Pinpoint the cell where the given text exists, returning its (X, Y) midpoint coordinate. 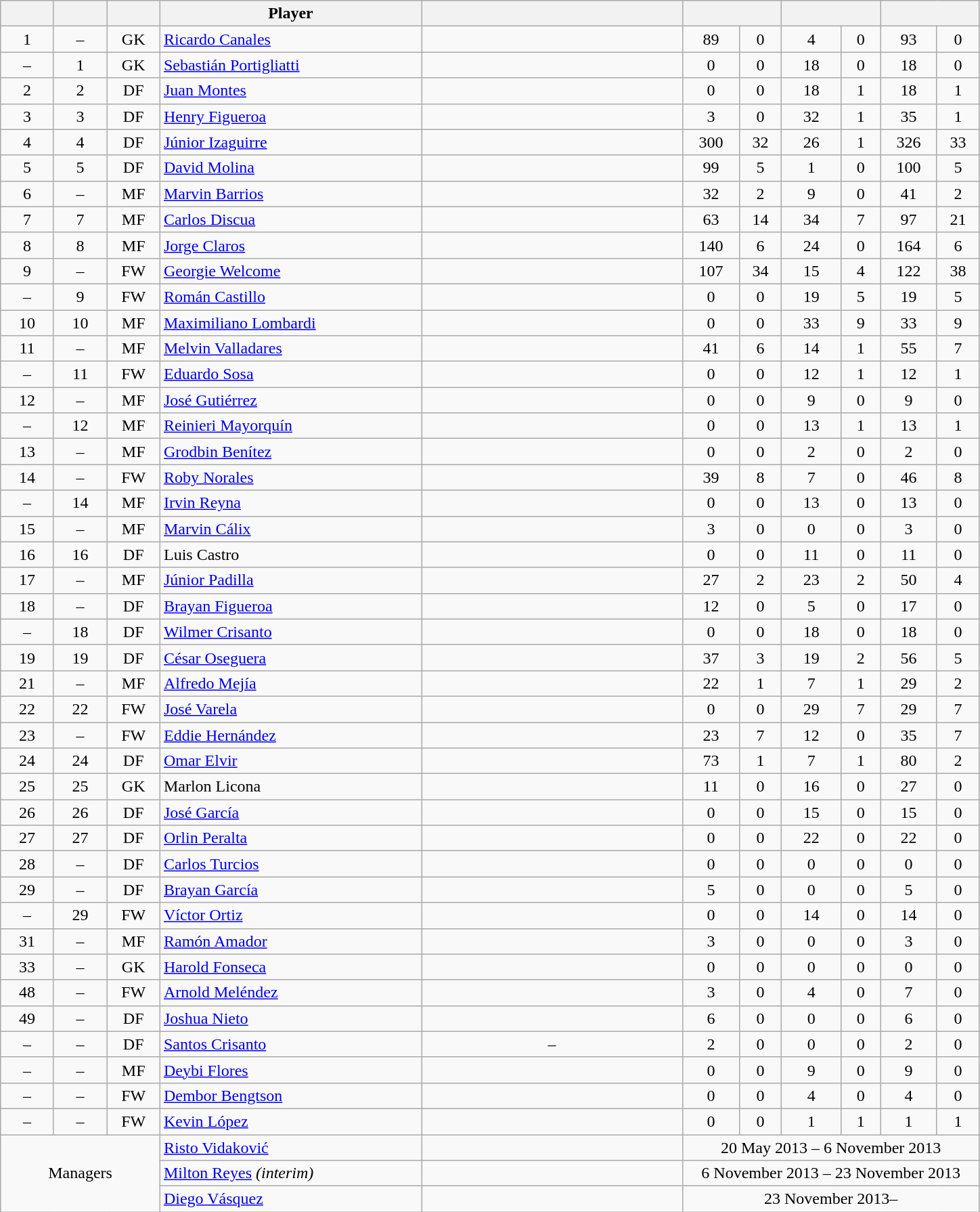
Deybi Flores (290, 1070)
Víctor Ortiz (290, 915)
Milton Reyes (interim) (290, 1173)
Diego Vásquez (290, 1199)
107 (711, 271)
José García (290, 813)
Alfredo Mejía (290, 683)
164 (909, 245)
Arnold Meléndez (290, 993)
Orlin Peralta (290, 838)
Sebastián Portigliatti (290, 65)
93 (909, 39)
38 (958, 271)
Jorge Claros (290, 245)
Wilmer Crisanto (290, 632)
89 (711, 39)
Santos Crisanto (290, 1044)
Grodbin Benítez (290, 452)
Marlon Licona (290, 787)
Georgie Welcome (290, 271)
300 (711, 142)
Marvin Cálix (290, 529)
Roby Norales (290, 477)
Joshua Nieto (290, 1018)
Ricardo Canales (290, 39)
20 May 2013 – 6 November 2013 (831, 1148)
28 (27, 864)
122 (909, 271)
Juan Montes (290, 91)
Reinieri Mayorquín (290, 426)
63 (711, 219)
326 (909, 142)
Maximiliano Lombardi (290, 323)
Harold Fonseca (290, 967)
31 (27, 941)
Brayan Figueroa (290, 606)
80 (909, 761)
Risto Vidaković (290, 1148)
Melvin Valladares (290, 349)
23 November 2013– (831, 1199)
Omar Elvir (290, 761)
Júnior Izaguirre (290, 142)
José Gutiérrez (290, 400)
Dembor Bengtson (290, 1096)
73 (711, 761)
56 (909, 657)
Carlos Turcios (290, 864)
Irvin Reyna (290, 503)
Luis Castro (290, 555)
99 (711, 168)
José Varela (290, 709)
Henry Figueroa (290, 116)
55 (909, 349)
Eddie Hernández (290, 735)
100 (909, 168)
37 (711, 657)
Ramón Amador (290, 941)
Carlos Discua (290, 219)
Brayan García (290, 890)
140 (711, 245)
97 (909, 219)
48 (27, 993)
César Oseguera (290, 657)
50 (909, 580)
Marvin Barrios (290, 194)
David Molina (290, 168)
39 (711, 477)
Kevin López (290, 1121)
Román Castillo (290, 297)
49 (27, 1018)
6 November 2013 – 23 November 2013 (831, 1173)
46 (909, 477)
Júnior Padilla (290, 580)
Managers (81, 1173)
Player (290, 14)
Eduardo Sosa (290, 374)
